Search for the cell housing the specified text and yield its [x, y] center coordinate. 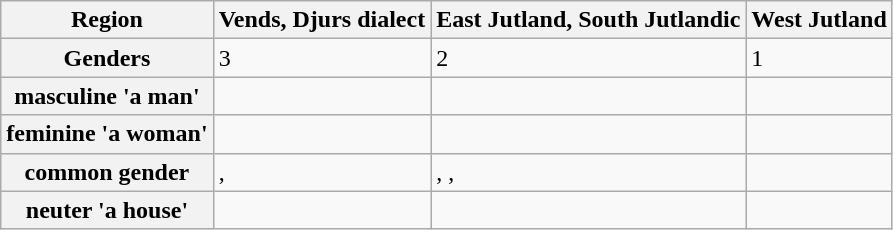
Genders [107, 58]
West Jutland [819, 20]
feminine 'a woman' [107, 134]
Region [107, 20]
1 [819, 58]
3 [322, 58]
masculine 'a man' [107, 96]
common gender [107, 172]
, , [588, 172]
2 [588, 58]
neuter 'a house' [107, 210]
East Jutland, South Jutlandic [588, 20]
, [322, 172]
Vends, Djurs dialect [322, 20]
